Search for the cell housing the specified text and yield its [x, y] center coordinate. 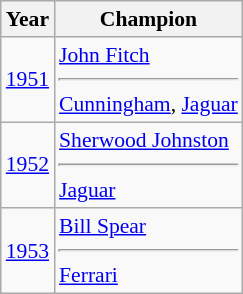
John FitchCunningham, Jaguar [148, 80]
Year [28, 19]
1951 [28, 80]
Champion [148, 19]
1953 [28, 251]
Sherwood JohnstonJaguar [148, 165]
Bill SpearFerrari [148, 251]
1952 [28, 165]
